Determine the [x, y] coordinate at the center of the cell enclosing the given text.  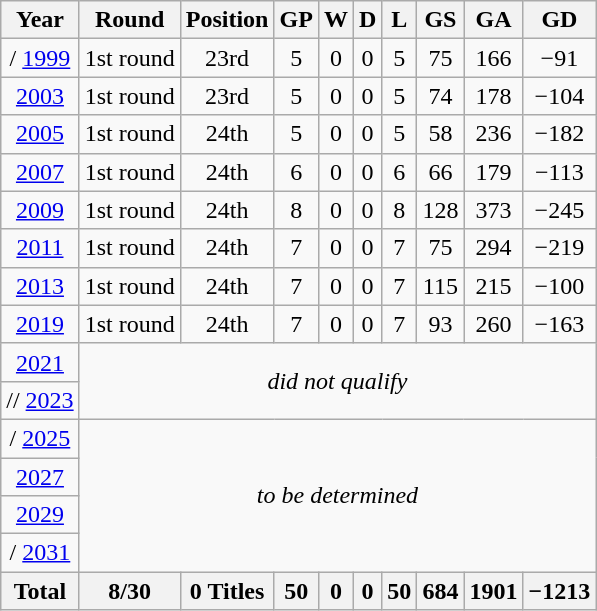
GD [560, 20]
−100 [560, 286]
2011 [40, 248]
74 [440, 96]
236 [494, 134]
294 [494, 248]
GP [296, 20]
// 2023 [40, 400]
2013 [40, 286]
W [336, 20]
66 [440, 172]
/ 1999 [40, 58]
2003 [40, 96]
−91 [560, 58]
373 [494, 210]
2019 [40, 324]
115 [440, 286]
58 [440, 134]
215 [494, 286]
166 [494, 58]
1901 [494, 591]
−104 [560, 96]
8/30 [130, 591]
2007 [40, 172]
−245 [560, 210]
did not qualify [338, 381]
L [400, 20]
/ 2031 [40, 553]
D [367, 20]
−163 [560, 324]
−182 [560, 134]
93 [440, 324]
−219 [560, 248]
Year [40, 20]
Total [40, 591]
GA [494, 20]
−1213 [560, 591]
2029 [40, 515]
0 Titles [227, 591]
2027 [40, 477]
128 [440, 210]
2009 [40, 210]
178 [494, 96]
2021 [40, 362]
/ 2025 [40, 438]
to be determined [338, 495]
179 [494, 172]
Position [227, 20]
GS [440, 20]
2005 [40, 134]
Round [130, 20]
684 [440, 591]
260 [494, 324]
−113 [560, 172]
